Output the (X, Y) coordinate of the center of the cell containing the given text.  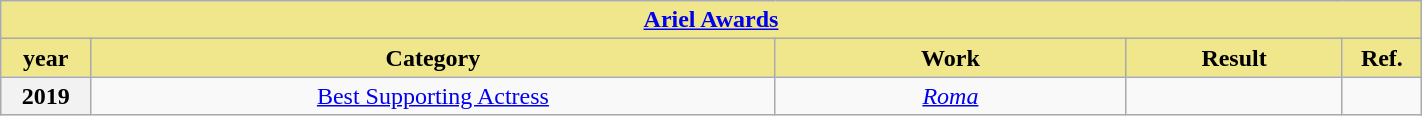
Best Supporting Actress (434, 96)
Category (434, 58)
Ariel Awards (711, 20)
Ref. (1382, 58)
Result (1234, 58)
year (46, 58)
2019 (46, 96)
Roma (950, 96)
Work (950, 58)
